Identify which cell holds the provided text, then report its (x, y) central coordinate. 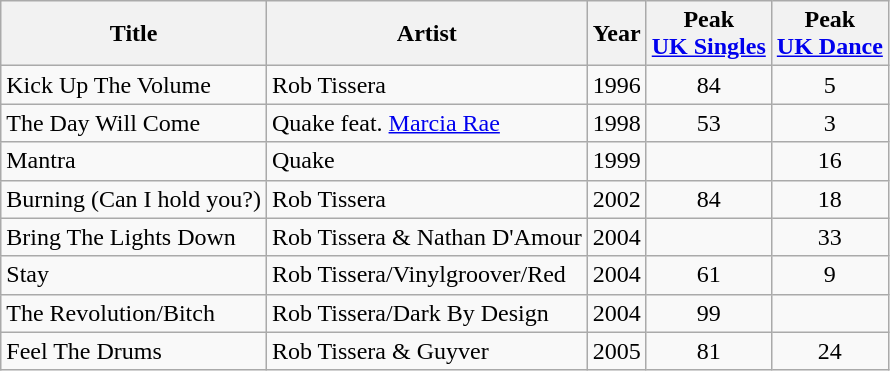
The Revolution/Bitch (134, 313)
Kick Up The Volume (134, 85)
5 (830, 85)
24 (830, 351)
3 (830, 123)
Peak UK Singles (708, 34)
53 (708, 123)
1999 (616, 161)
16 (830, 161)
Peak UK Dance (830, 34)
Rob Tissera & Nathan D'Amour (426, 237)
Rob Tissera/Dark By Design (426, 313)
Stay (134, 275)
Feel The Drums (134, 351)
Rob Tissera & Guyver (426, 351)
Burning (Can I hold you?) (134, 199)
Mantra (134, 161)
61 (708, 275)
9 (830, 275)
The Day Will Come (134, 123)
Bring The Lights Down (134, 237)
Year (616, 34)
2002 (616, 199)
Artist (426, 34)
2005 (616, 351)
81 (708, 351)
99 (708, 313)
33 (830, 237)
Quake feat. Marcia Rae (426, 123)
Quake (426, 161)
1998 (616, 123)
18 (830, 199)
Rob Tissera/Vinylgroover/Red (426, 275)
Title (134, 34)
1996 (616, 85)
